Provide the (X, Y) coordinate of the cell's center where the given text is located.  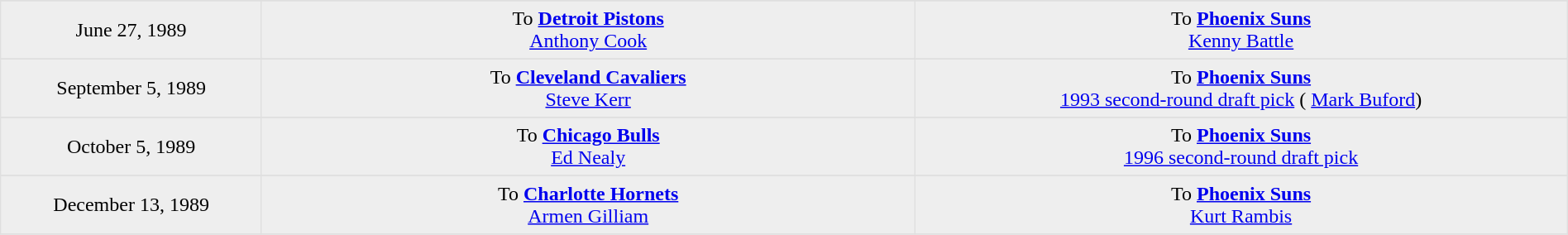
To Detroit Pistons Anthony Cook (587, 30)
To Phoenix Suns Kenny Battle (1241, 30)
June 27, 1989 (131, 30)
To Phoenix Suns1996 second-round draft pick (1241, 146)
To Chicago Bulls Ed Nealy (587, 146)
To Cleveland Cavaliers Steve Kerr (587, 88)
To Phoenix Suns1993 second-round draft pick ( Mark Buford) (1241, 88)
To Charlotte Hornets Armen Gilliam (587, 204)
To Phoenix Suns Kurt Rambis (1241, 204)
October 5, 1989 (131, 146)
December 13, 1989 (131, 204)
September 5, 1989 (131, 88)
